Return (x, y) of the center of cell containing provided text 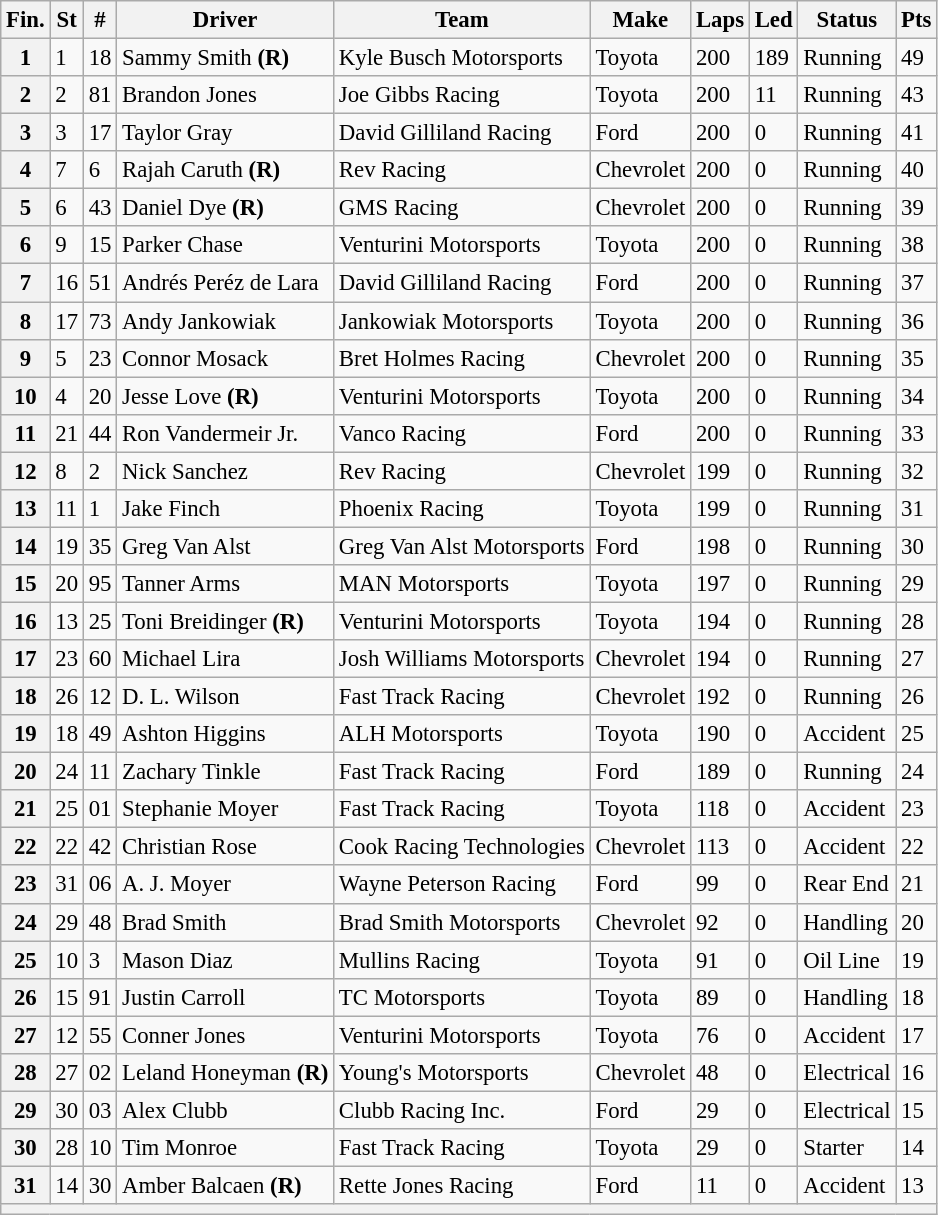
73 (100, 321)
118 (720, 809)
Driver (226, 20)
Oil Line (847, 960)
Brad Smith Motorsports (462, 922)
Status (847, 20)
D. L. Wilson (226, 697)
Laps (720, 20)
Greg Van Alst (226, 546)
Team (462, 20)
40 (916, 170)
Nick Sanchez (226, 471)
37 (916, 283)
Ron Vandermeir Jr. (226, 433)
Rajah Caruth (R) (226, 170)
GMS Racing (462, 208)
Sammy Smith (R) (226, 58)
02 (100, 1073)
MAN Motorsports (462, 584)
Clubb Racing Inc. (462, 1110)
192 (720, 697)
St (66, 20)
113 (720, 847)
Alex Clubb (226, 1110)
Make (640, 20)
33 (916, 433)
Cook Racing Technologies (462, 847)
Greg Van Alst Motorsports (462, 546)
Jake Finch (226, 509)
Ashton Higgins (226, 734)
Young's Motorsports (462, 1073)
03 (100, 1110)
Joe Gibbs Racing (462, 95)
Josh Williams Motorsports (462, 659)
Michael Lira (226, 659)
95 (100, 584)
32 (916, 471)
42 (100, 847)
Led (774, 20)
Justin Carroll (226, 997)
Tim Monroe (226, 1148)
Toni Breidinger (R) (226, 621)
Phoenix Racing (462, 509)
39 (916, 208)
55 (100, 1035)
Conner Jones (226, 1035)
Zachary Tinkle (226, 772)
Brandon Jones (226, 95)
Kyle Busch Motorsports (462, 58)
Leland Honeyman (R) (226, 1073)
41 (916, 133)
Connor Mosack (226, 358)
Amber Balcaen (R) (226, 1185)
51 (100, 283)
81 (100, 95)
34 (916, 396)
A. J. Moyer (226, 885)
Tanner Arms (226, 584)
Brad Smith (226, 922)
38 (916, 245)
Christian Rose (226, 847)
190 (720, 734)
Taylor Gray (226, 133)
Fin. (26, 20)
Andy Jankowiak (226, 321)
Jesse Love (R) (226, 396)
# (100, 20)
01 (100, 809)
Starter (847, 1148)
TC Motorsports (462, 997)
44 (100, 433)
Wayne Peterson Racing (462, 885)
06 (100, 885)
Mullins Racing (462, 960)
Parker Chase (226, 245)
Stephanie Moyer (226, 809)
Vanco Racing (462, 433)
60 (100, 659)
ALH Motorsports (462, 734)
99 (720, 885)
Rette Jones Racing (462, 1185)
92 (720, 922)
Mason Diaz (226, 960)
Andrés Peréz de Lara (226, 283)
198 (720, 546)
Bret Holmes Racing (462, 358)
Pts (916, 20)
Jankowiak Motorsports (462, 321)
76 (720, 1035)
36 (916, 321)
Daniel Dye (R) (226, 208)
197 (720, 584)
Rear End (847, 885)
89 (720, 997)
